From the cell containing the given text, extract its center point as (X, Y) coordinate. 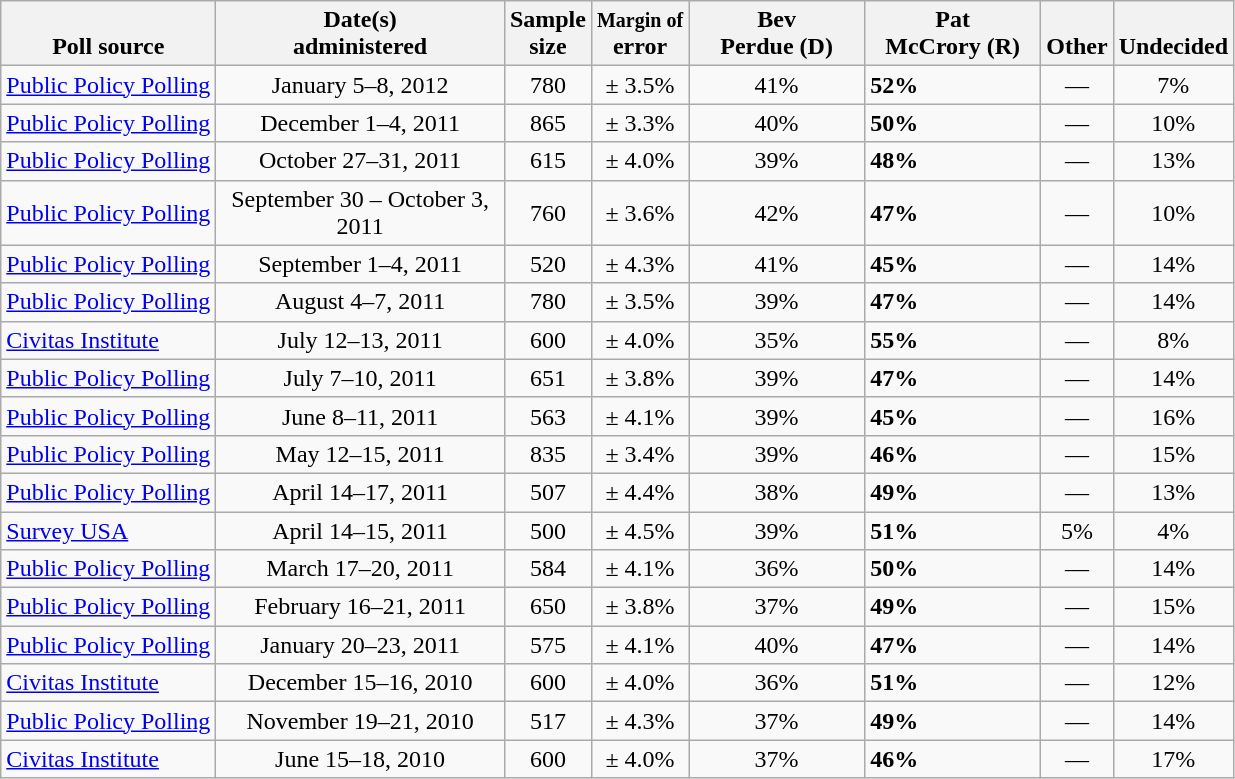
7% (1173, 85)
8% (1173, 340)
January 5–8, 2012 (360, 85)
January 20–23, 2011 (360, 645)
615 (548, 161)
865 (548, 123)
± 3.4% (640, 454)
± 3.3% (640, 123)
55% (953, 340)
September 1–4, 2011 (360, 264)
August 4–7, 2011 (360, 302)
July 12–13, 2011 (360, 340)
November 19–21, 2010 (360, 721)
April 14–17, 2011 (360, 492)
Samplesize (548, 34)
June 15–18, 2010 (360, 759)
July 7–10, 2011 (360, 378)
12% (1173, 683)
February 16–21, 2011 (360, 607)
± 3.6% (640, 212)
500 (548, 531)
PatMcCrory (R) (953, 34)
Undecided (1173, 34)
April 14–15, 2011 (360, 531)
Other (1077, 34)
507 (548, 492)
October 27–31, 2011 (360, 161)
Margin oferror (640, 34)
650 (548, 607)
835 (548, 454)
± 4.5% (640, 531)
September 30 – October 3, 2011 (360, 212)
May 12–15, 2011 (360, 454)
16% (1173, 416)
June 8–11, 2011 (360, 416)
35% (777, 340)
563 (548, 416)
Survey USA (108, 531)
760 (548, 212)
Poll source (108, 34)
48% (953, 161)
March 17–20, 2011 (360, 569)
575 (548, 645)
5% (1077, 531)
BevPerdue (D) (777, 34)
17% (1173, 759)
December 15–16, 2010 (360, 683)
38% (777, 492)
584 (548, 569)
520 (548, 264)
52% (953, 85)
651 (548, 378)
Date(s)administered (360, 34)
42% (777, 212)
December 1–4, 2011 (360, 123)
4% (1173, 531)
± 4.4% (640, 492)
517 (548, 721)
